Return the (x, y) coordinate for the center point of the cell that contains the specified text.  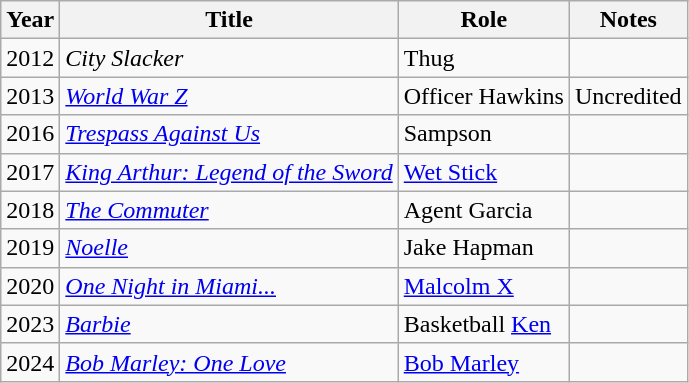
Malcolm X (484, 286)
Thug (484, 58)
Barbie (229, 324)
2018 (30, 210)
2017 (30, 172)
2013 (30, 96)
2020 (30, 286)
King Arthur: Legend of the Sword (229, 172)
One Night in Miami... (229, 286)
The Commuter (229, 210)
Jake Hapman (484, 248)
Bob Marley (484, 362)
Noelle (229, 248)
World War Z (229, 96)
Title (229, 20)
Wet Stick (484, 172)
Role (484, 20)
Year (30, 20)
2019 (30, 248)
2024 (30, 362)
2016 (30, 134)
2012 (30, 58)
Officer Hawkins (484, 96)
Trespass Against Us (229, 134)
Bob Marley: One Love (229, 362)
City Slacker (229, 58)
Notes (628, 20)
Basketball Ken (484, 324)
Agent Garcia (484, 210)
Sampson (484, 134)
2023 (30, 324)
Uncredited (628, 96)
